Find where the given text appears and provide that cell's center as [X, Y] coordinate. 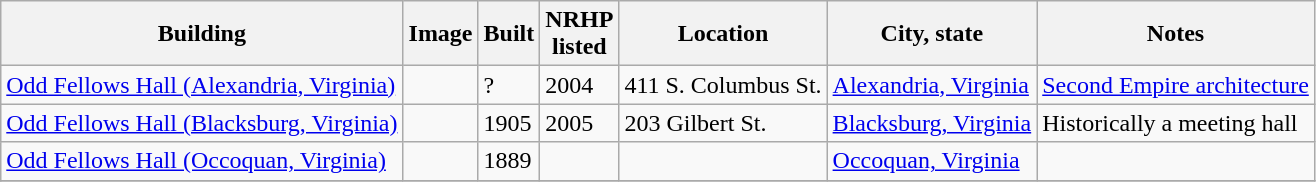
Occoquan, Virginia [932, 161]
2004 [580, 85]
Built [509, 34]
Second Empire architecture [1176, 85]
411 S. Columbus St. [723, 85]
203 Gilbert St. [723, 123]
Blacksburg, Virginia [932, 123]
2005 [580, 123]
Odd Fellows Hall (Blacksburg, Virginia) [202, 123]
Odd Fellows Hall (Occoquan, Virginia) [202, 161]
City, state [932, 34]
Location [723, 34]
1889 [509, 161]
1905 [509, 123]
NRHPlisted [580, 34]
Odd Fellows Hall (Alexandria, Virginia) [202, 85]
Building [202, 34]
Notes [1176, 34]
Historically a meeting hall [1176, 123]
? [509, 85]
Alexandria, Virginia [932, 85]
Image [440, 34]
